Scan for the cell matching the given text and deliver its [X, Y] coordinate at center. 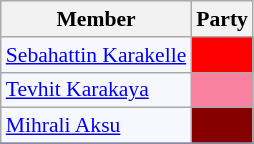
Tevhit Karakaya [96, 90]
Member [96, 19]
Mihrali Aksu [96, 126]
Party [222, 19]
Sebahattin Karakelle [96, 55]
